Find where the given text appears and provide that cell's center as [X, Y] coordinate. 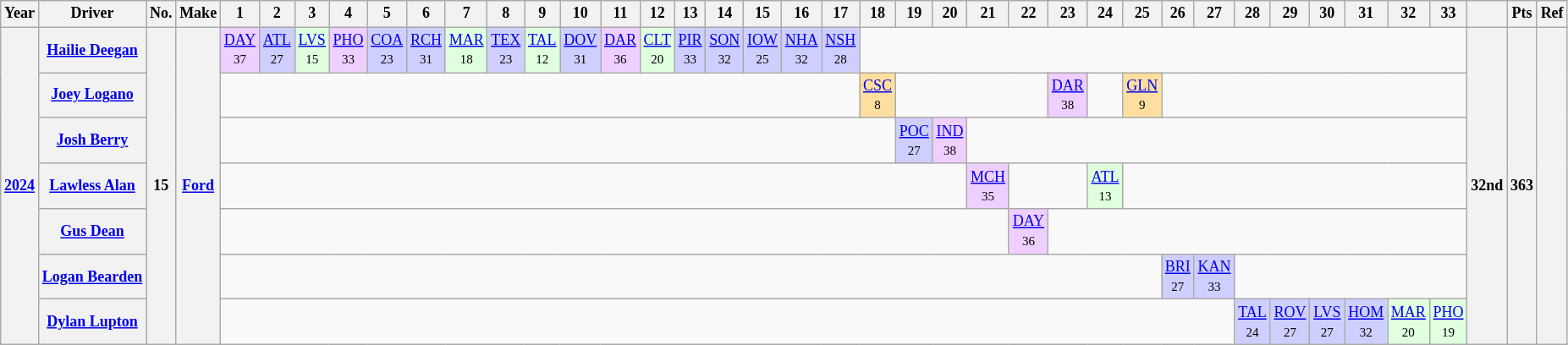
24 [1105, 14]
2024 [20, 186]
DAR36 [621, 50]
19 [914, 14]
4 [349, 14]
Gus Dean [91, 232]
Lawless Alan [91, 186]
28 [1252, 14]
9 [542, 14]
TAL24 [1252, 322]
KAN33 [1214, 277]
8 [506, 14]
25 [1142, 14]
26 [1178, 14]
363 [1522, 186]
2 [277, 14]
DAY37 [239, 50]
16 [801, 14]
Year [20, 14]
21 [988, 14]
TAL12 [542, 50]
5 [388, 14]
IOW25 [763, 50]
PHO19 [1449, 322]
33 [1449, 14]
PIR33 [690, 50]
SON32 [724, 50]
PHO33 [349, 50]
30 [1327, 14]
DAR38 [1068, 96]
LVS27 [1327, 322]
3 [311, 14]
Make [198, 14]
RCH31 [426, 50]
Ref [1552, 14]
TEX23 [506, 50]
27 [1214, 14]
13 [690, 14]
No. [161, 14]
32 [1409, 14]
Pts [1522, 14]
18 [878, 14]
CLT20 [657, 50]
NSH28 [841, 50]
Josh Berry [91, 140]
Hailie Deegan [91, 50]
NHA32 [801, 50]
29 [1290, 14]
GLN9 [1142, 96]
23 [1068, 14]
32nd [1488, 186]
31 [1366, 14]
11 [621, 14]
POC27 [914, 140]
Ford [198, 186]
MAR20 [1409, 322]
ROV27 [1290, 322]
Driver [91, 14]
LVS15 [311, 50]
17 [841, 14]
DAY36 [1028, 232]
Dylan Lupton [91, 322]
BRI27 [1178, 277]
MAR18 [466, 50]
14 [724, 14]
HOM32 [1366, 322]
22 [1028, 14]
Joey Logano [91, 96]
12 [657, 14]
1 [239, 14]
7 [466, 14]
DOV31 [580, 50]
Logan Bearden [91, 277]
10 [580, 14]
CSC8 [878, 96]
20 [949, 14]
COA23 [388, 50]
MCH35 [988, 186]
ATL27 [277, 50]
IND38 [949, 140]
6 [426, 14]
ATL13 [1105, 186]
